Extract the [X, Y] coordinate from the center of the cell holding the provided text.  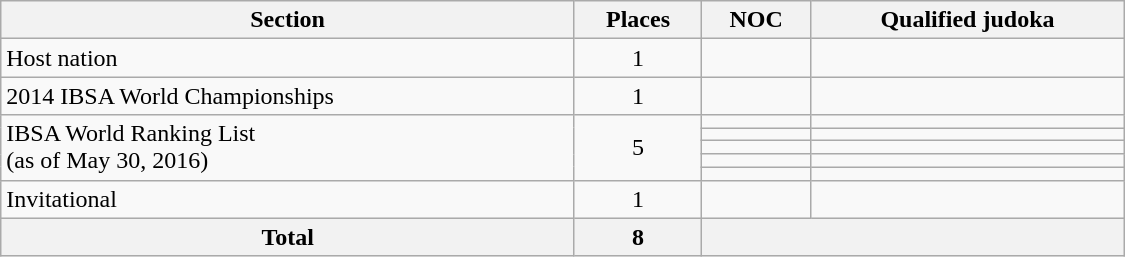
Invitational [288, 199]
2014 IBSA World Championships [288, 96]
Total [288, 237]
Host nation [288, 58]
Places [638, 20]
5 [638, 148]
Qualified judoka [968, 20]
IBSA World Ranking List(as of May 30, 2016) [288, 148]
Section [288, 20]
NOC [756, 20]
8 [638, 237]
